Find where the given text appears and provide that cell's center as (x, y) coordinate. 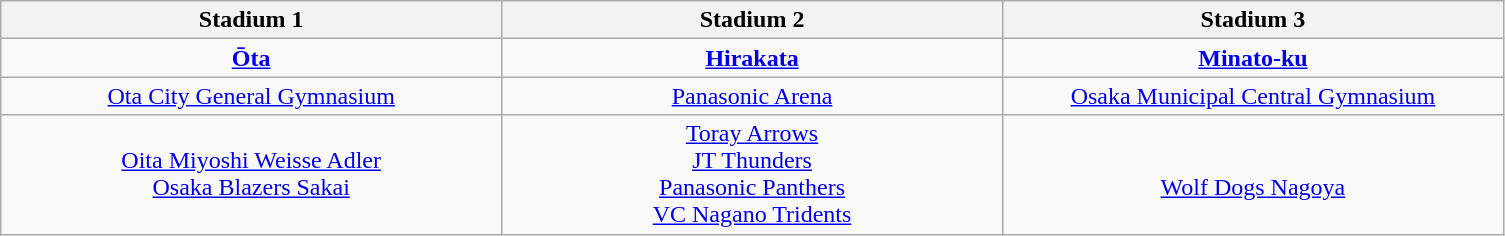
Osaka Municipal Central Gymnasium (1252, 96)
Hirakata (752, 58)
Stadium 3 (1252, 20)
Oita Miyoshi Weisse AdlerOsaka Blazers Sakai (252, 174)
Ota City General Gymnasium (252, 96)
Toray ArrowsJT ThundersPanasonic PanthersVC Nagano Tridents (752, 174)
Stadium 1 (252, 20)
Ōta (252, 58)
Wolf Dogs Nagoya (1252, 174)
Minato-ku (1252, 58)
Panasonic Arena (752, 96)
Stadium 2 (752, 20)
